Output the [x, y] coordinate of the center of the cell containing the given text.  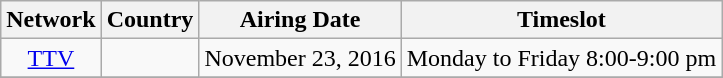
Network [51, 20]
Airing Date [300, 20]
November 23, 2016 [300, 58]
TTV [51, 58]
Monday to Friday 8:00-9:00 pm [561, 58]
Timeslot [561, 20]
Country [150, 20]
